Output the [X, Y] coordinate of the center of the cell containing the given text.  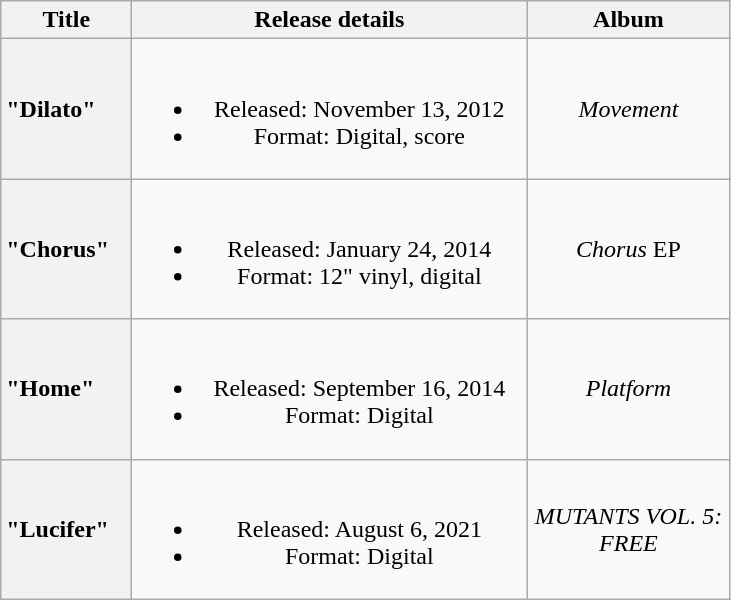
"Chorus" [66, 249]
Chorus EP [628, 249]
Movement [628, 109]
Released: January 24, 2014Format: 12" vinyl, digital [330, 249]
"Lucifer" [66, 529]
Released: September 16, 2014Format: Digital [330, 389]
MUTANTS VOL. 5: FREE [628, 529]
Platform [628, 389]
"Dilato" [66, 109]
Album [628, 20]
Released: August 6, 2021Format: Digital [330, 529]
Released: November 13, 2012Format: Digital, score [330, 109]
Release details [330, 20]
"Home" [66, 389]
Title [66, 20]
